For the text-containing cell, return its midpoint in [X, Y] coordinate format. 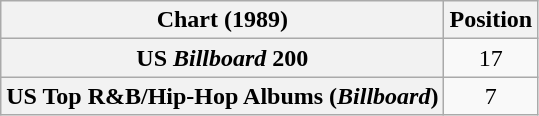
7 [491, 96]
US Top R&B/Hip-Hop Albums (Billboard) [222, 96]
Position [491, 20]
US Billboard 200 [222, 58]
Chart (1989) [222, 20]
17 [491, 58]
